From the cell containing the given text, extract its center point as [x, y] coordinate. 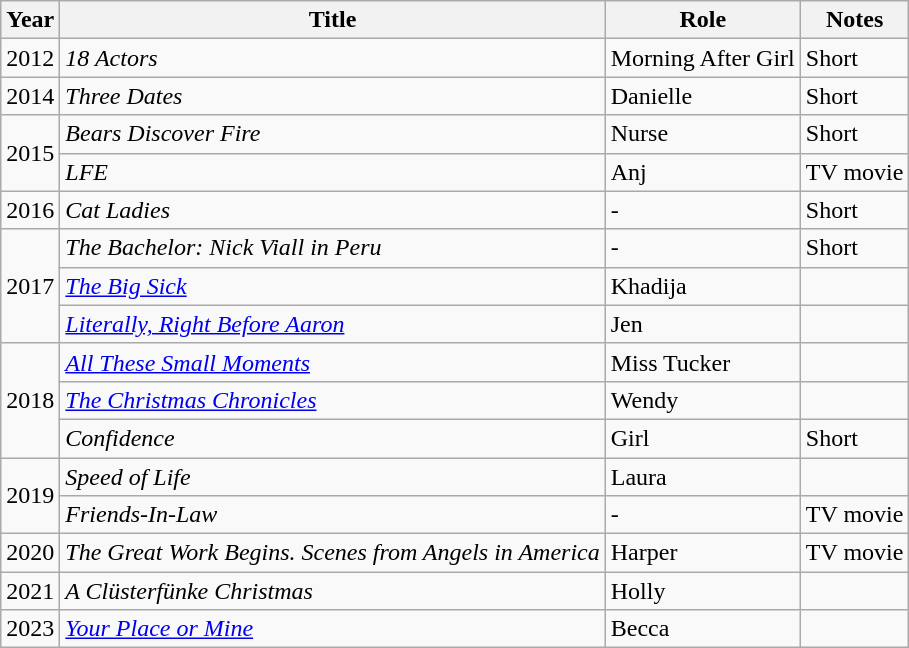
Miss Tucker [702, 362]
2019 [30, 496]
2023 [30, 629]
Laura [702, 477]
Khadija [702, 286]
2021 [30, 591]
Bears Discover Fire [332, 134]
Confidence [332, 438]
Girl [702, 438]
Anj [702, 172]
The Bachelor: Nick Viall in Peru [332, 248]
Jen [702, 324]
The Great Work Begins. Scenes from Angels in America [332, 553]
Literally, Right Before Aaron [332, 324]
Harper [702, 553]
Becca [702, 629]
Friends-In-Law [332, 515]
Holly [702, 591]
Role [702, 20]
Danielle [702, 96]
Title [332, 20]
Your Place or Mine [332, 629]
The Christmas Chronicles [332, 400]
Nurse [702, 134]
2018 [30, 400]
Notes [854, 20]
The Big Sick [332, 286]
All These Small Moments [332, 362]
2015 [30, 153]
2012 [30, 58]
Speed of Life [332, 477]
Cat Ladies [332, 210]
2017 [30, 286]
Three Dates [332, 96]
2014 [30, 96]
A Clüsterfünke Christmas [332, 591]
Wendy [702, 400]
Year [30, 20]
2016 [30, 210]
LFE [332, 172]
18 Actors [332, 58]
Morning After Girl [702, 58]
2020 [30, 553]
